Locate the cell with the specified text and output its (x, y) center coordinate. 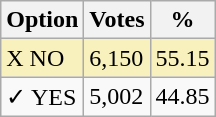
5,002 (117, 97)
44.85 (182, 97)
✓ YES (42, 97)
% (182, 20)
6,150 (117, 58)
Votes (117, 20)
55.15 (182, 58)
X NO (42, 58)
Option (42, 20)
